Capture the cell that displays the provided text and extract its (X, Y) central coordinate. 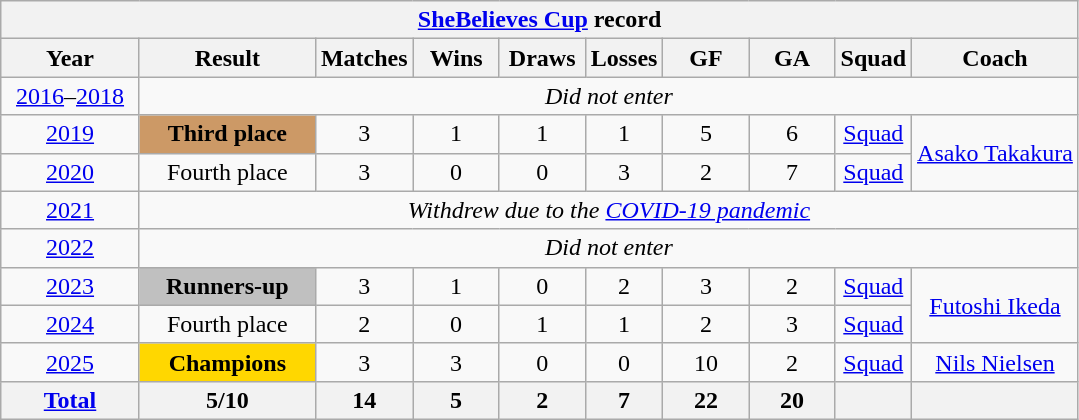
Matches (364, 58)
2022 (70, 248)
5/10 (227, 400)
2019 (70, 134)
2021 (70, 210)
Third place (227, 134)
2025 (70, 362)
SheBelieves Cup record (540, 20)
2023 (70, 286)
6 (792, 134)
Coach (996, 58)
20 (792, 400)
Year (70, 58)
Draws (542, 58)
Nils Nielsen (996, 362)
2024 (70, 324)
Withdrew due to the COVID-19 pandemic (608, 210)
Wins (456, 58)
Asako Takakura (996, 153)
2016–2018 (70, 96)
Losses (624, 58)
2020 (70, 172)
14 (364, 400)
GF (706, 58)
Runners-up (227, 286)
10 (706, 362)
Total (70, 400)
Futoshi Ikeda (996, 305)
GA (792, 58)
Result (227, 58)
22 (706, 400)
Champions (227, 362)
